Capture the cell that displays the provided text and extract its (x, y) central coordinate. 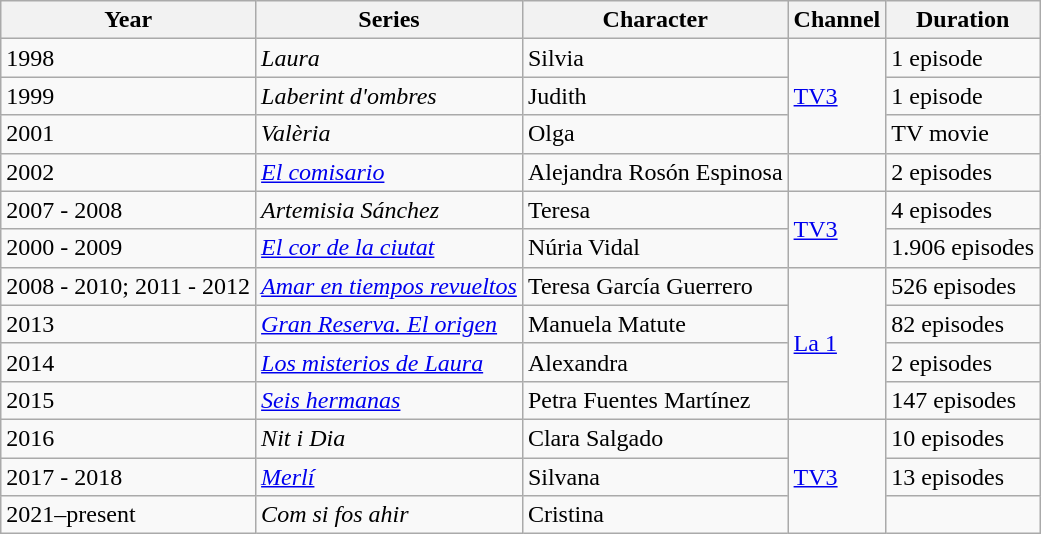
Laura (390, 58)
Núria Vidal (655, 248)
4 episodes (963, 210)
2007 - 2008 (128, 210)
Los misterios de Laura (390, 362)
2013 (128, 324)
Valèria (390, 134)
Petra Fuentes Martínez (655, 400)
2008 - 2010; 2011 - 2012 (128, 286)
Olga (655, 134)
1999 (128, 96)
10 episodes (963, 438)
Judith (655, 96)
Cristina (655, 515)
1.906 episodes (963, 248)
2001 (128, 134)
2021–present (128, 515)
El comisario (390, 172)
2014 (128, 362)
El cor de la ciutat (390, 248)
Com si fos ahir (390, 515)
Seis hermanas (390, 400)
Artemisia Sánchez (390, 210)
Channel (837, 20)
2016 (128, 438)
13 episodes (963, 477)
Laberint d'ombres (390, 96)
Teresa García Guerrero (655, 286)
82 episodes (963, 324)
Alejandra Rosón Espinosa (655, 172)
Teresa (655, 210)
147 episodes (963, 400)
La 1 (837, 343)
2000 - 2009 (128, 248)
2002 (128, 172)
Amar en tiempos revueltos (390, 286)
Silvia (655, 58)
Nit i Dia (390, 438)
Manuela Matute (655, 324)
Duration (963, 20)
Clara Salgado (655, 438)
2015 (128, 400)
Series (390, 20)
TV movie (963, 134)
Character (655, 20)
Gran Reserva. El origen (390, 324)
Merlí (390, 477)
2017 - 2018 (128, 477)
Alexandra (655, 362)
Silvana (655, 477)
526 episodes (963, 286)
1998 (128, 58)
Year (128, 20)
